Detect which cell encompasses the target text, then output its [X, Y] center coordinate. 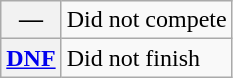
— [31, 20]
Did not compete [146, 20]
Did not finish [146, 58]
DNF [31, 58]
